Search for the cell housing the specified text and yield its (X, Y) center coordinate. 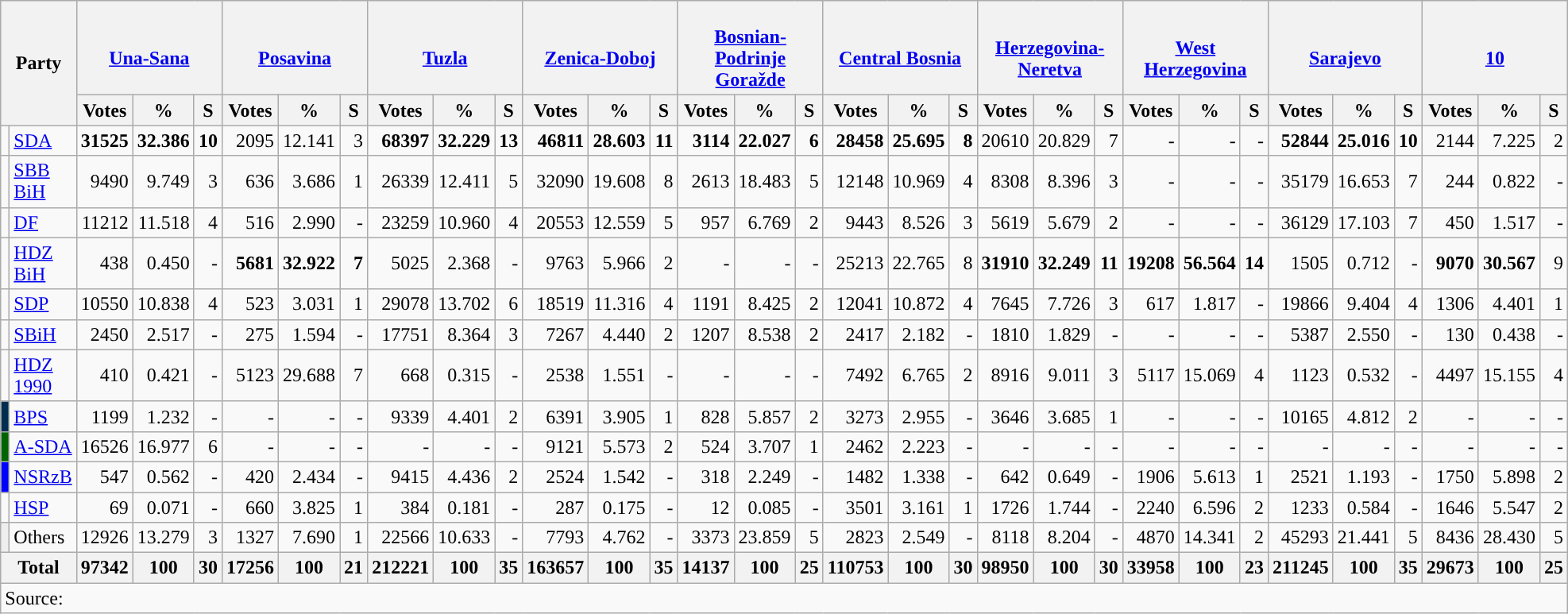
7645 (1006, 304)
5.679 (1064, 222)
NSRzB (43, 477)
10.872 (918, 304)
9339 (400, 416)
DF (43, 222)
18.483 (764, 181)
2.249 (764, 477)
17256 (249, 568)
5.573 (620, 446)
523 (249, 304)
110753 (855, 568)
HSP (43, 508)
SBiH (43, 334)
12148 (855, 181)
4.762 (620, 538)
22566 (400, 538)
17751 (400, 334)
3501 (855, 508)
9070 (1450, 264)
35179 (1300, 181)
5681 (249, 264)
8308 (1006, 181)
10.838 (164, 304)
Sarajevo (1345, 48)
1726 (1006, 508)
636 (249, 181)
15.069 (1209, 375)
36129 (1300, 222)
9490 (105, 181)
8.538 (764, 334)
23.859 (764, 538)
16526 (105, 446)
8.526 (918, 222)
23259 (400, 222)
1.744 (1064, 508)
20610 (1006, 141)
0.421 (164, 375)
420 (249, 477)
46811 (556, 141)
32.386 (164, 141)
660 (249, 508)
45293 (1300, 538)
2.517 (164, 334)
5.966 (620, 264)
4.812 (1363, 416)
2524 (556, 477)
1906 (1150, 477)
HDZ BiH (43, 264)
318 (705, 477)
18519 (556, 304)
1810 (1006, 334)
5117 (1150, 375)
10.960 (464, 222)
Zenica-Doboj (601, 48)
1191 (705, 304)
3.685 (1064, 416)
4.440 (620, 334)
21.441 (1363, 538)
Posavina (294, 48)
SBB BiH (43, 181)
14137 (705, 568)
31910 (1006, 264)
9.749 (164, 181)
8.364 (464, 334)
7.690 (308, 538)
28.603 (620, 141)
5387 (1300, 334)
1123 (1300, 375)
4.436 (464, 477)
11.518 (164, 222)
1482 (855, 477)
4497 (1450, 375)
23 (1253, 568)
8436 (1450, 538)
11.316 (620, 304)
9443 (855, 222)
7.726 (1064, 304)
31525 (105, 141)
14.341 (1209, 538)
2.549 (918, 538)
438 (105, 264)
1.193 (1363, 477)
0.532 (1363, 375)
1.542 (620, 477)
5.613 (1209, 477)
1.829 (1064, 334)
28458 (855, 141)
Total (38, 568)
10.633 (464, 538)
8916 (1006, 375)
52844 (1300, 141)
0.562 (164, 477)
19.608 (620, 181)
7492 (855, 375)
2.434 (308, 477)
15.155 (1509, 375)
8.204 (1064, 538)
16.653 (1363, 181)
22.027 (764, 141)
2.182 (918, 334)
3.686 (308, 181)
957 (705, 222)
29078 (400, 304)
32090 (556, 181)
2.368 (464, 264)
0.438 (1509, 334)
384 (400, 508)
30.567 (1509, 264)
2240 (1150, 508)
2538 (556, 375)
1646 (1450, 508)
West Herzegovina (1195, 48)
2450 (105, 334)
Tuzla (445, 48)
4870 (1150, 538)
0.085 (764, 508)
12041 (855, 304)
1.517 (1509, 222)
Central Bosnia (900, 48)
Herzegovina-Neretva (1050, 48)
3.825 (308, 508)
0.181 (464, 508)
SDA (43, 141)
1.232 (164, 416)
0.649 (1064, 477)
13.702 (464, 304)
32.229 (464, 141)
8118 (1006, 538)
A-SDA (43, 446)
524 (705, 446)
19866 (1300, 304)
98950 (1006, 568)
828 (705, 416)
12.411 (464, 181)
97342 (105, 568)
7267 (556, 334)
130 (1450, 334)
32.922 (308, 264)
3.707 (764, 446)
6.596 (1209, 508)
6391 (556, 416)
5.857 (764, 416)
163657 (556, 568)
3.905 (620, 416)
211245 (1300, 568)
1207 (705, 334)
8.396 (1064, 181)
BPS (43, 416)
2144 (1450, 141)
244 (1450, 181)
12.141 (308, 141)
2462 (855, 446)
7.225 (1509, 141)
Una-Sana (149, 48)
2613 (705, 181)
5123 (249, 375)
33958 (1150, 568)
9121 (556, 446)
2095 (249, 141)
22.765 (918, 264)
Bosnian-Podrinje Goražde (750, 48)
2.223 (918, 446)
0.450 (164, 264)
25213 (855, 264)
20553 (556, 222)
Party (38, 64)
10.969 (918, 181)
56.564 (1209, 264)
14 (1253, 264)
32.249 (1064, 264)
5.898 (1509, 477)
2823 (855, 538)
9763 (556, 264)
25.695 (918, 141)
HDZ 1990 (43, 375)
13.279 (164, 538)
1.338 (918, 477)
0.175 (620, 508)
0.071 (164, 508)
0.712 (1363, 264)
668 (400, 375)
6.765 (918, 375)
2.990 (308, 222)
2417 (855, 334)
275 (249, 334)
3373 (705, 538)
0.822 (1509, 181)
7793 (556, 538)
2521 (1300, 477)
1306 (1450, 304)
0.584 (1363, 508)
3646 (1006, 416)
19208 (1150, 264)
450 (1450, 222)
212221 (400, 568)
68397 (400, 141)
12.559 (620, 222)
6.769 (764, 222)
0.315 (464, 375)
25.016 (1363, 141)
3273 (855, 416)
3114 (705, 141)
Others (43, 538)
29673 (1450, 568)
Source: (785, 598)
16.977 (164, 446)
11212 (105, 222)
10165 (1300, 416)
9 (1554, 264)
516 (249, 222)
5.547 (1509, 508)
3.161 (918, 508)
2.550 (1363, 334)
8.425 (764, 304)
1.551 (620, 375)
9.404 (1363, 304)
13 (508, 141)
547 (105, 477)
29.688 (308, 375)
17.103 (1363, 222)
26339 (400, 181)
5619 (1006, 222)
20.829 (1064, 141)
10550 (105, 304)
1327 (249, 538)
21 (354, 568)
1505 (1300, 264)
2.955 (918, 416)
617 (1150, 304)
9.011 (1064, 375)
12926 (105, 538)
1.594 (308, 334)
69 (105, 508)
28.430 (1509, 538)
1199 (105, 416)
9415 (400, 477)
3.031 (308, 304)
1233 (1300, 508)
1.817 (1209, 304)
12 (705, 508)
642 (1006, 477)
287 (556, 508)
5025 (400, 264)
1750 (1450, 477)
410 (105, 375)
SDP (43, 304)
